Scan for the cell matching the given text and deliver its [X, Y] coordinate at center. 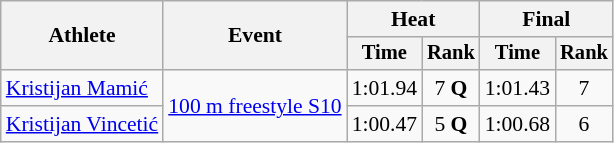
Final [546, 19]
Kristijan Vincetić [82, 124]
Athlete [82, 36]
1:00.68 [518, 124]
100 m freestyle S10 [254, 106]
Heat [414, 19]
1:01.43 [518, 88]
Event [254, 36]
1:01.94 [384, 88]
6 [584, 124]
Kristijan Mamić [82, 88]
1:00.47 [384, 124]
7 [584, 88]
5 Q [451, 124]
7 Q [451, 88]
